Determine the [X, Y] coordinate at the center of the cell enclosing the given text.  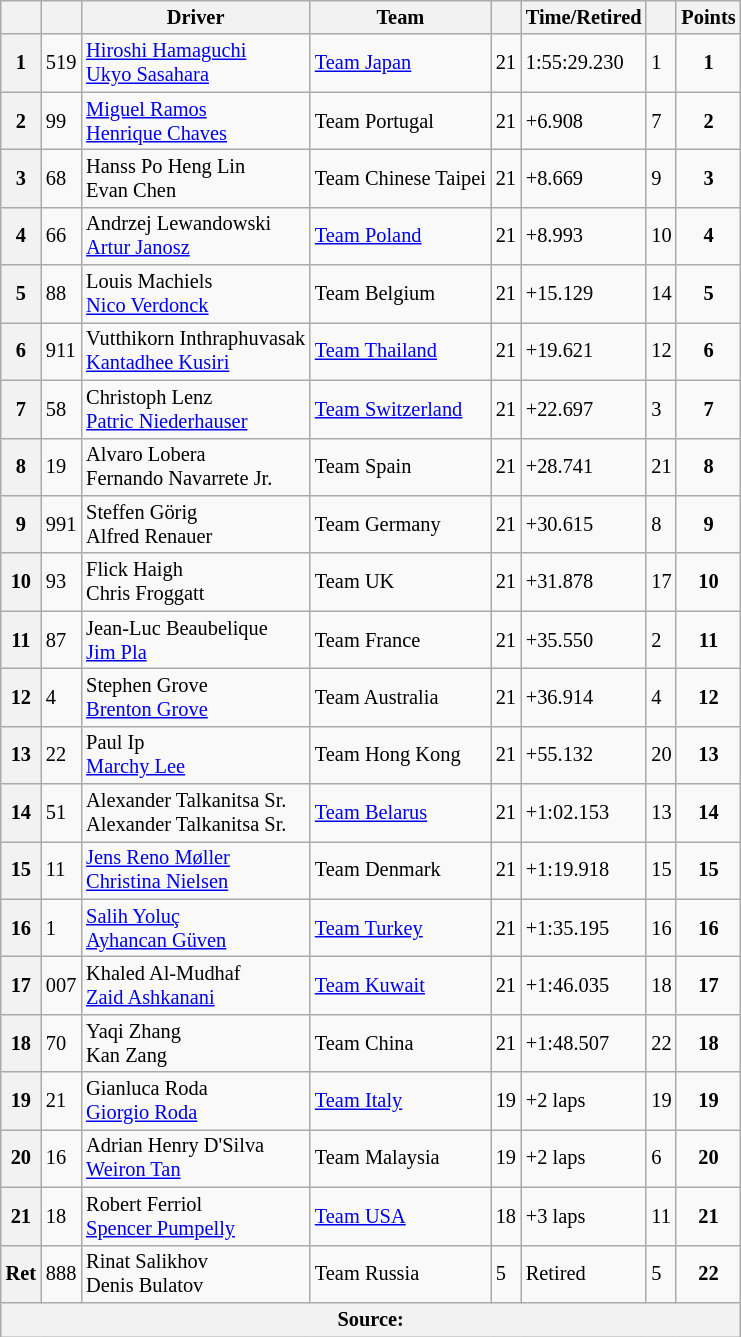
Alvaro LoberaFernando Navarrete Jr. [196, 467]
+28.741 [584, 467]
+6.908 [584, 121]
Adrian Henry D'SilvaWeiron Tan [196, 1158]
Team UK [400, 582]
Team Malaysia [400, 1158]
+3 laps [584, 1216]
Gianluca RodaGiorgio Roda [196, 1101]
Team USA [400, 1216]
Team Turkey [400, 928]
Team Portugal [400, 121]
+15.129 [584, 294]
Hanss Po Heng LinEvan Chen [196, 178]
93 [61, 582]
Team France [400, 640]
Team Switzerland [400, 409]
66 [61, 236]
Hiroshi HamaguchiUkyo Sasahara [196, 63]
+1:35.195 [584, 928]
Team Belgium [400, 294]
Points [708, 17]
Jens Reno MøllerChristina Nielsen [196, 870]
Team Belarus [400, 813]
Team Thailand [400, 351]
+31.878 [584, 582]
Team Italy [400, 1101]
87 [61, 640]
Team Australia [400, 697]
+30.615 [584, 524]
58 [61, 409]
Khaled Al-MudhafZaid Ashkanani [196, 985]
Team Denmark [400, 870]
Jean-Luc BeaubeliqueJim Pla [196, 640]
Steffen GörigAlfred Renauer [196, 524]
Rinat SalikhovDenis Bulatov [196, 1274]
+1:19.918 [584, 870]
Stephen GroveBrenton Grove [196, 697]
991 [61, 524]
Paul IpMarchy Lee [196, 755]
Flick HaighChris Froggatt [196, 582]
Source: [371, 1319]
Team China [400, 1043]
Andrzej LewandowskiArtur Janosz [196, 236]
51 [61, 813]
70 [61, 1043]
+1:02.153 [584, 813]
Team Japan [400, 63]
Time/Retired [584, 17]
+19.621 [584, 351]
+8.993 [584, 236]
88 [61, 294]
99 [61, 121]
+1:46.035 [584, 985]
Team Germany [400, 524]
Robert FerriolSpencer Pumpelly [196, 1216]
Team Kuwait [400, 985]
1:55:29.230 [584, 63]
68 [61, 178]
+22.697 [584, 409]
+35.550 [584, 640]
888 [61, 1274]
+8.669 [584, 178]
+1:48.507 [584, 1043]
Team Hong Kong [400, 755]
Driver [196, 17]
+36.914 [584, 697]
Louis MachielsNico Verdonck [196, 294]
Team [400, 17]
Yaqi ZhangKan Zang [196, 1043]
007 [61, 985]
Ret [21, 1274]
Retired [584, 1274]
Vutthikorn InthraphuvasakKantadhee Kusiri [196, 351]
Team Spain [400, 467]
Team Poland [400, 236]
+55.132 [584, 755]
Salih YoluçAyhancan Güven [196, 928]
Team Chinese Taipei [400, 178]
519 [61, 63]
Christoph LenzPatric Niederhauser [196, 409]
Miguel RamosHenrique Chaves [196, 121]
Alexander Talkanitsa Sr.Alexander Talkanitsa Sr. [196, 813]
911 [61, 351]
Team Russia [400, 1274]
